Locate the cell with the specified text and output its (x, y) center coordinate. 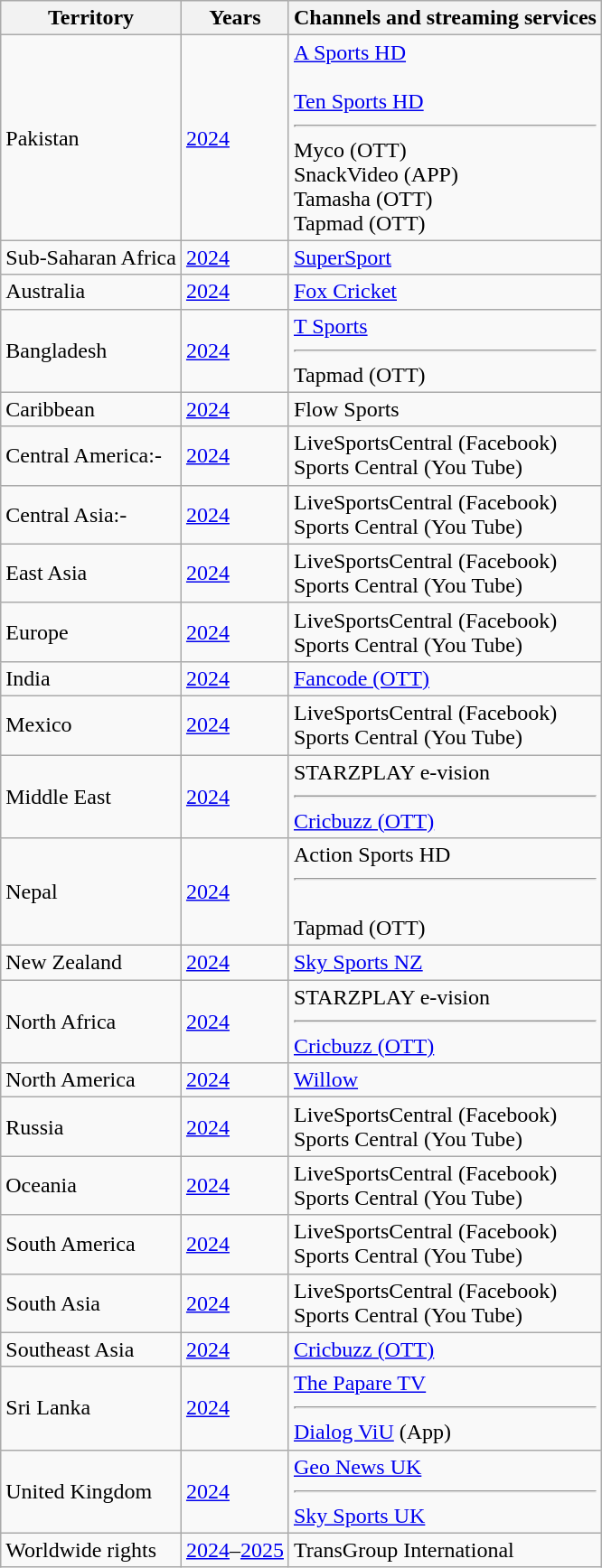
Channels and streaming services (445, 18)
New Zealand (91, 963)
South Asia (91, 1302)
India (91, 678)
Sub-Saharan Africa (91, 257)
Central Asia:- (91, 515)
Australia (91, 292)
Nepal (91, 892)
North America (91, 1080)
Caribbean (91, 409)
Territory (91, 18)
Fancode (OTT) (445, 678)
Action Sports HDTapmad (OTT) (445, 892)
Sky Sports NZ (445, 963)
Central America:- (91, 455)
Years (235, 18)
SuperSport (445, 257)
Willow (445, 1080)
United Kingdom (91, 1491)
Mexico (91, 724)
Southeast Asia (91, 1349)
East Asia (91, 573)
TransGroup International (445, 1550)
Europe (91, 632)
Middle East (91, 797)
Pakistan (91, 137)
Bangladesh (91, 350)
Sri Lanka (91, 1408)
Oceania (91, 1185)
Worldwide rights (91, 1550)
Russia (91, 1127)
2024–2025 (235, 1550)
South America (91, 1245)
The Papare TV Dialog ViU (App) (445, 1408)
Geo News UK Sky Sports UK (445, 1491)
A Sports HDTen Sports HD Myco (OTT) SnackVideo (APP)Tamasha (OTT) Tapmad (OTT) (445, 137)
North Africa (91, 1022)
Flow Sports (445, 409)
Cricbuzz (OTT) (445, 1349)
Fox Cricket (445, 292)
T SportsTapmad (OTT) (445, 350)
